Locate the cell with the specified text and output its (X, Y) center coordinate. 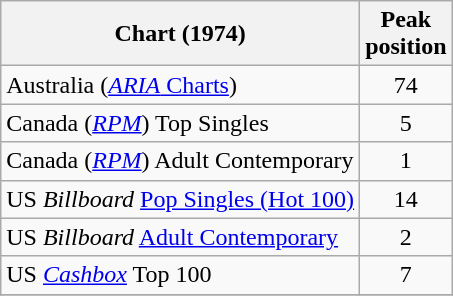
Canada (RPM) Top Singles (180, 123)
Chart (1974) (180, 34)
14 (406, 199)
5 (406, 123)
US Billboard Adult Contemporary (180, 237)
US Cashbox Top 100 (180, 275)
US Billboard Pop Singles (Hot 100) (180, 199)
74 (406, 85)
Canada (RPM) Adult Contemporary (180, 161)
1 (406, 161)
Australia (ARIA Charts) (180, 85)
7 (406, 275)
Peakposition (406, 34)
2 (406, 237)
